Identify which cell holds the provided text, then report its (x, y) central coordinate. 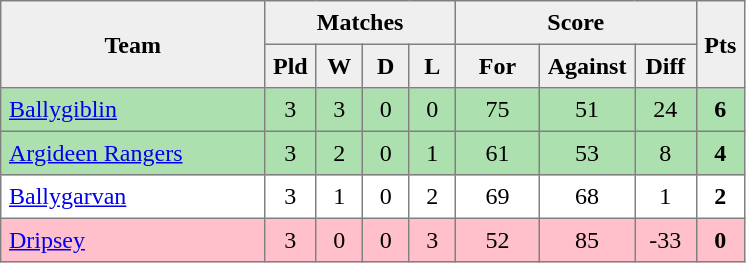
8 (666, 153)
Matches (360, 23)
D (385, 66)
68 (586, 197)
Ballygiblin (133, 110)
L (432, 66)
52 (497, 240)
-33 (666, 240)
Team (133, 44)
Diff (666, 66)
Argideen Rangers (133, 153)
Pld (290, 66)
69 (497, 197)
For (497, 66)
Score (576, 23)
Against (586, 66)
W (339, 66)
Dripsey (133, 240)
Pts (720, 44)
53 (586, 153)
61 (497, 153)
Ballygarvan (133, 197)
85 (586, 240)
4 (720, 153)
51 (586, 110)
6 (720, 110)
24 (666, 110)
75 (497, 110)
